Capture the cell that displays the provided text and extract its [X, Y] central coordinate. 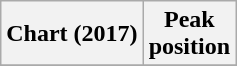
Peakposition [189, 34]
Chart (2017) [72, 34]
